Find where the given text appears and provide that cell's center as [X, Y] coordinate. 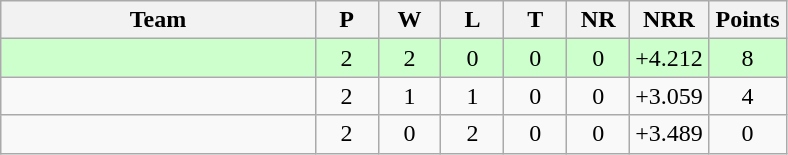
W [410, 20]
+3.059 [670, 96]
Points [748, 20]
P [346, 20]
8 [748, 58]
+4.212 [670, 58]
Team [158, 20]
NR [598, 20]
4 [748, 96]
NRR [670, 20]
+3.489 [670, 134]
L [472, 20]
T [536, 20]
